Return [X, Y] of the center of cell containing provided text 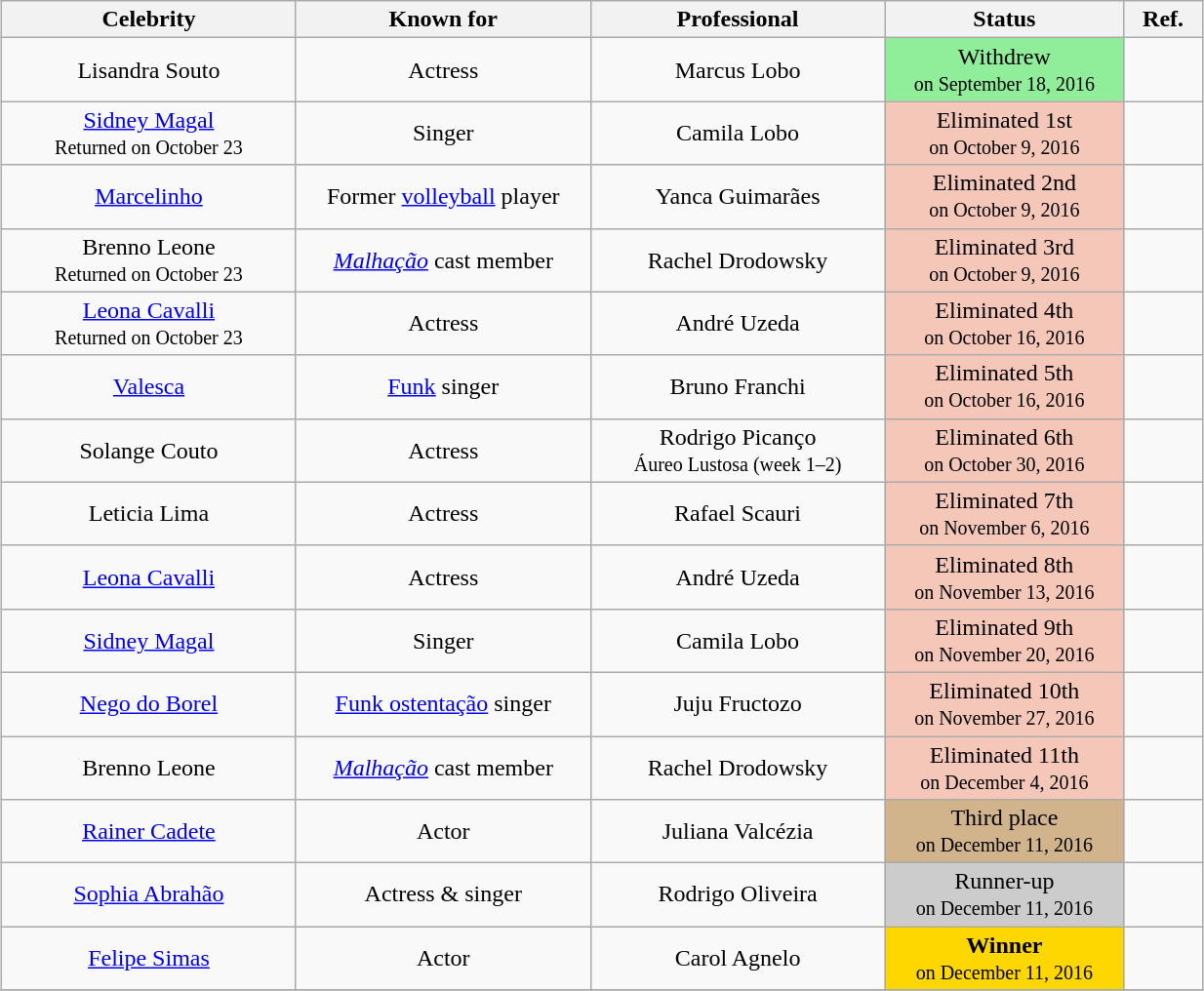
Eliminated 4thon October 16, 2016 [1005, 324]
Marcus Lobo [738, 70]
Marcelinho [149, 197]
Eliminated 1ston October 9, 2016 [1005, 133]
Former volleyball player [443, 197]
Rodrigo PicançoÁureo Lustosa (week 1–2) [738, 451]
Sidney Magal [149, 640]
Eliminated 11thon December 4, 2016 [1005, 767]
Actress & singer [443, 895]
Nego do Borel [149, 704]
Rodrigo Oliveira [738, 895]
Eliminated 10thon November 27, 2016 [1005, 704]
Funk singer [443, 386]
Eliminated 7thon November 6, 2016 [1005, 513]
Lisandra Souto [149, 70]
Brenno Leone [149, 767]
Leona Cavalli [149, 577]
Third placeon December 11, 2016 [1005, 831]
Eliminated 8thon November 13, 2016 [1005, 577]
Celebrity [149, 20]
Eliminated 9thon November 20, 2016 [1005, 640]
Brenno LeoneReturned on October 23 [149, 259]
Rainer Cadete [149, 831]
Funk ostentação singer [443, 704]
Winneron December 11, 2016 [1005, 958]
Carol Agnelo [738, 958]
Ref. [1163, 20]
Professional [738, 20]
Eliminated 5thon October 16, 2016 [1005, 386]
Known for [443, 20]
Runner-upon December 11, 2016 [1005, 895]
Felipe Simas [149, 958]
Leticia Lima [149, 513]
Eliminated 2ndon October 9, 2016 [1005, 197]
Yanca Guimarães [738, 197]
Valesca [149, 386]
Rafael Scauri [738, 513]
Juju Fructozo [738, 704]
Solange Couto [149, 451]
Leona CavalliReturned on October 23 [149, 324]
Eliminated 3rdon October 9, 2016 [1005, 259]
Status [1005, 20]
Juliana Valcézia [738, 831]
Bruno Franchi [738, 386]
Eliminated 6thon October 30, 2016 [1005, 451]
Sidney MagalReturned on October 23 [149, 133]
Withdrewon September 18, 2016 [1005, 70]
Sophia Abrahão [149, 895]
